From the cell containing the given text, extract its center point as [x, y] coordinate. 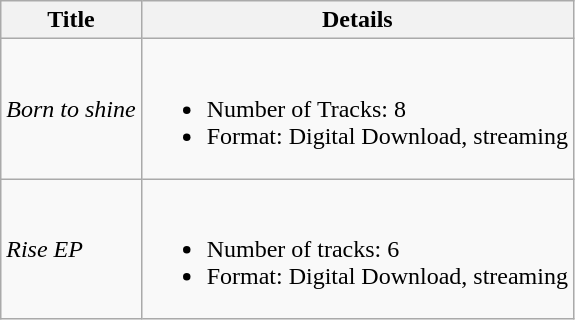
Details [357, 20]
Rise EP [71, 249]
Number of tracks: 6Format: Digital Download, streaming [357, 249]
Number of Tracks: 8Format: Digital Download, streaming [357, 109]
Title [71, 20]
Born to shine [71, 109]
